Detect which cell encompasses the target text, then output its [x, y] center coordinate. 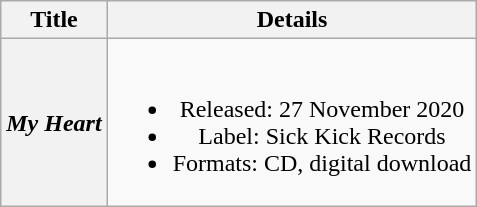
My Heart [54, 122]
Released: 27 November 2020Label: Sick Kick RecordsFormats: CD, digital download [292, 122]
Title [54, 20]
Details [292, 20]
